Provide the (X, Y) coordinate of the cell's center where the given text is located.  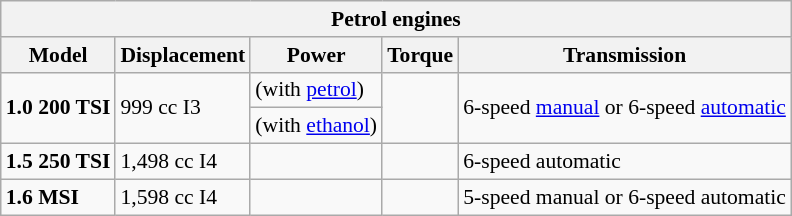
Torque (420, 55)
6-speed manual or 6-speed automatic (624, 108)
1,498 cc I4 (182, 162)
5-speed manual or 6-speed automatic (624, 197)
999 cc I3 (182, 108)
6-speed automatic (624, 162)
Transmission (624, 55)
(with petrol) (316, 90)
Petrol engines (396, 19)
Displacement (182, 55)
Model (58, 55)
1.0 200 TSI (58, 108)
Power (316, 55)
(with ethanol) (316, 126)
1.5 250 TSI (58, 162)
1,598 cc I4 (182, 197)
1.6 MSI (58, 197)
